Locate the cell with the specified text and output its [x, y] center coordinate. 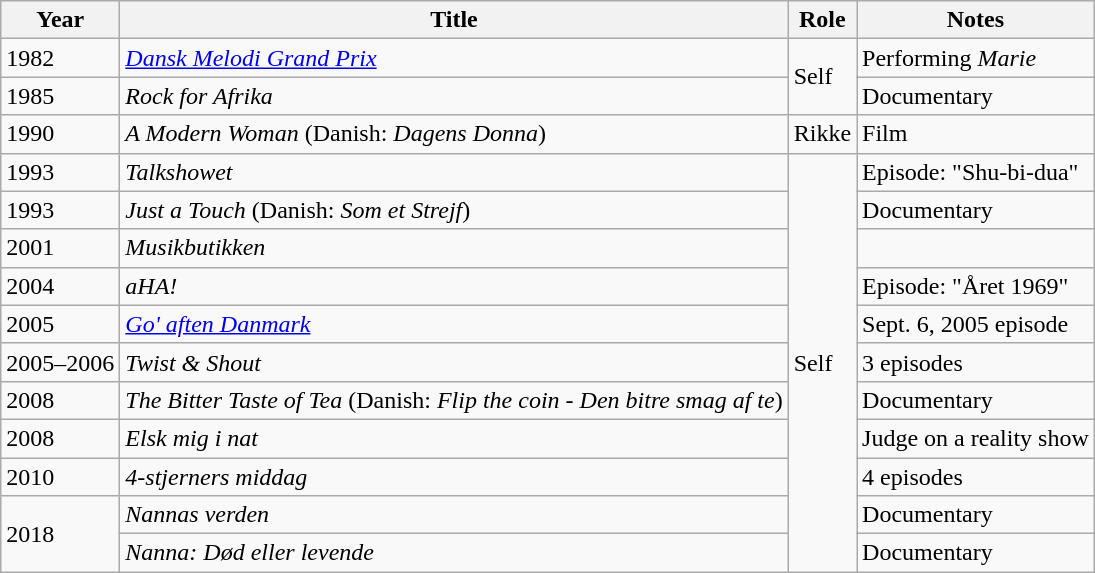
Role [822, 20]
1985 [60, 96]
Rock for Afrika [454, 96]
Year [60, 20]
Rikke [822, 134]
1990 [60, 134]
3 episodes [976, 362]
4-stjerners middag [454, 477]
2005–2006 [60, 362]
Sept. 6, 2005 episode [976, 324]
2004 [60, 286]
Nanna: Død eller levende [454, 553]
A Modern Woman (Danish: Dagens Donna) [454, 134]
Judge on a reality show [976, 438]
2010 [60, 477]
Episode: "Året 1969" [976, 286]
Episode: "Shu-bi-dua" [976, 172]
Go' aften Danmark [454, 324]
Talkshowet [454, 172]
Film [976, 134]
Nannas verden [454, 515]
Twist & Shout [454, 362]
Performing Marie [976, 58]
2018 [60, 534]
Dansk Melodi Grand Prix [454, 58]
aHA! [454, 286]
Just a Touch (Danish: Som et Strejf) [454, 210]
2001 [60, 248]
Musikbutikken [454, 248]
Title [454, 20]
4 episodes [976, 477]
1982 [60, 58]
The Bitter Taste of Tea (Danish: Flip the coin - Den bitre smag af te) [454, 400]
Notes [976, 20]
Elsk mig i nat [454, 438]
2005 [60, 324]
